Pinpoint the cell where the given text exists, returning its (x, y) midpoint coordinate. 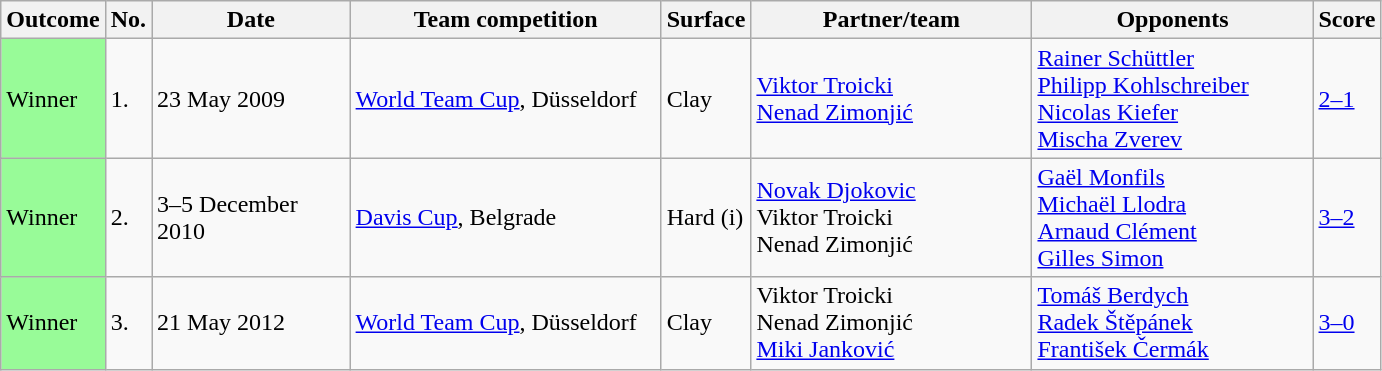
2. (128, 218)
3. (128, 323)
Hard (i) (706, 218)
Rainer Schüttler Philipp Kohlschreiber Nicolas Kiefer Mischa Zverev (1172, 98)
Surface (706, 20)
Score (1347, 20)
Davis Cup, Belgrade (506, 218)
21 May 2012 (252, 323)
Novak Djokovic Viktor Troicki Nenad Zimonjić (892, 218)
Team competition (506, 20)
Opponents (1172, 20)
3–0 (1347, 323)
Partner/team (892, 20)
Viktor Troicki Nenad Zimonjić (892, 98)
Viktor Troicki Nenad Zimonjić Miki Janković (892, 323)
Gaël Monfils Michaël Llodra Arnaud Clément Gilles Simon (1172, 218)
2–1 (1347, 98)
3–2 (1347, 218)
Tomáš Berdych Radek Štěpánek František Čermák (1172, 323)
Outcome (53, 20)
1. (128, 98)
Date (252, 20)
No. (128, 20)
23 May 2009 (252, 98)
3–5 December 2010 (252, 218)
